Capture the cell that displays the provided text and extract its [x, y] central coordinate. 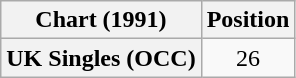
26 [248, 58]
Chart (1991) [101, 20]
Position [248, 20]
UK Singles (OCC) [101, 58]
